For the text-containing cell, return its midpoint in (x, y) coordinate format. 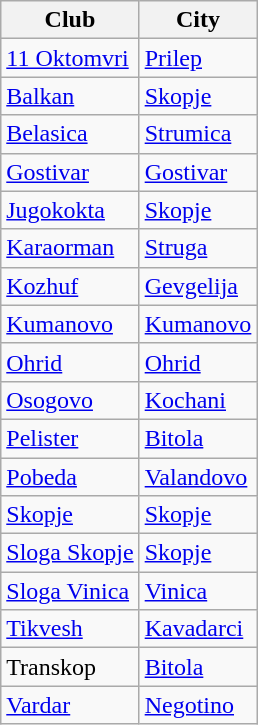
Sloga Vinica (70, 591)
Kozhuf (70, 286)
Vardar (70, 705)
Karaorman (70, 248)
Struga (198, 248)
Valandovo (198, 477)
Jugokokta (70, 210)
Osogovo (70, 400)
Negotino (198, 705)
Vinica (198, 591)
Sloga Skopje (70, 553)
Prilep (198, 58)
Strumica (198, 134)
Club (70, 20)
City (198, 20)
Pobeda (70, 477)
11 Oktomvri (70, 58)
Kavadarci (198, 629)
Kochani (198, 400)
Gevgelija (198, 286)
Transkop (70, 667)
Tikvesh (70, 629)
Balkan (70, 96)
Belasica (70, 134)
Pelister (70, 438)
